Detect which cell encompasses the target text, then output its (x, y) center coordinate. 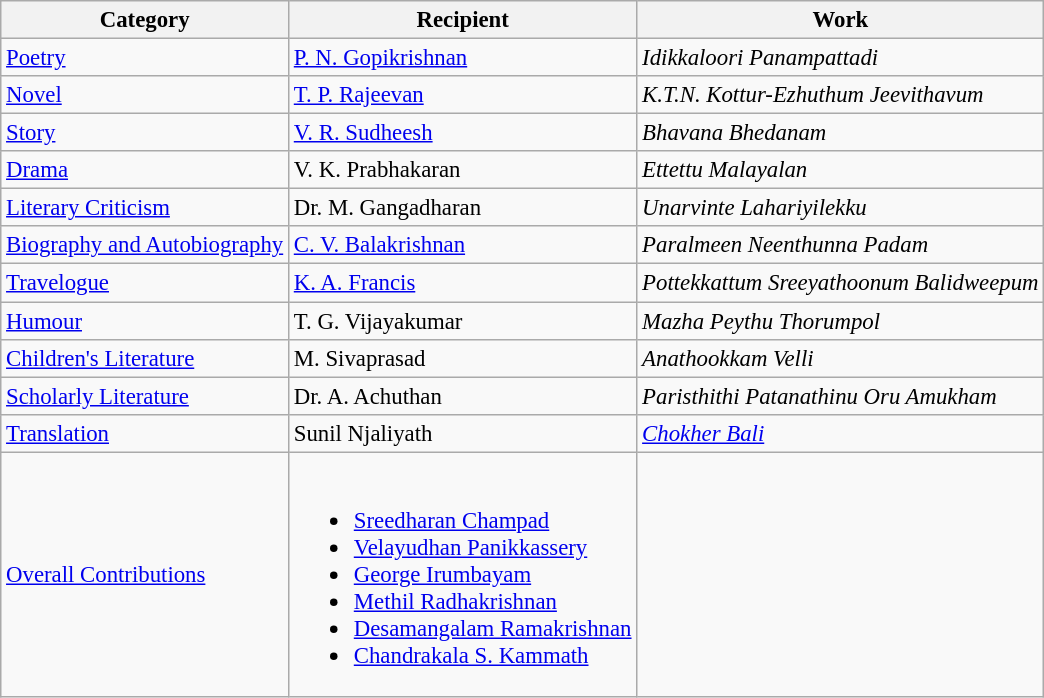
Novel (145, 95)
Unarvinte Lahariyilekku (840, 208)
Dr. A. Achuthan (462, 396)
Chokher Bali (840, 433)
K. A. Francis (462, 283)
M. Sivaprasad (462, 358)
Idikkaloori Panampattadi (840, 58)
Category (145, 20)
Biography and Autobiography (145, 245)
Sreedharan ChampadVelayudhan PanikkasseryGeorge IrumbayamMethil RadhakrishnanDesamangalam RamakrishnanChandrakala S. Kammath (462, 574)
Recipient (462, 20)
Literary Criticism (145, 208)
Dr. M. Gangadharan (462, 208)
Translation (145, 433)
T. P. Rajeevan (462, 95)
K.T.N. Kottur-Ezhuthum Jeevithavum (840, 95)
T. G. Vijayakumar (462, 321)
Pottekkattum Sreeyathoonum Balidweepum (840, 283)
Mazha Peythu Thorumpol (840, 321)
Paralmeen Neenthunna Padam (840, 245)
Overall Contributions (145, 574)
V. K. Prabhakaran (462, 170)
Ettettu Malayalan (840, 170)
Poetry (145, 58)
Paristhithi Patanathinu Oru Amukham (840, 396)
Story (145, 133)
Bhavana Bhedanam (840, 133)
Anathookkam Velli (840, 358)
Drama (145, 170)
Scholarly Literature (145, 396)
Work (840, 20)
Travelogue (145, 283)
V. R. Sudheesh (462, 133)
Humour (145, 321)
Children's Literature (145, 358)
C. V. Balakrishnan (462, 245)
Sunil Njaliyath (462, 433)
P. N. Gopikrishnan (462, 58)
